Pinpoint the cell where the given text exists, returning its [x, y] midpoint coordinate. 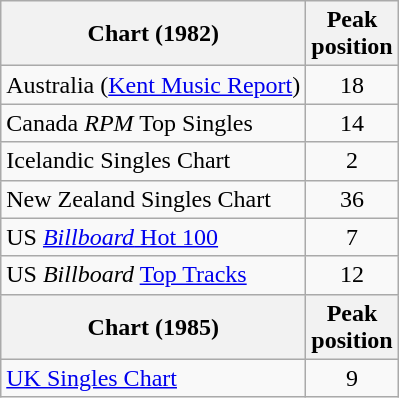
18 [352, 85]
36 [352, 199]
Chart (1985) [154, 326]
New Zealand Singles Chart [154, 199]
9 [352, 378]
Chart (1982) [154, 34]
Icelandic Singles Chart [154, 161]
14 [352, 123]
US Billboard Hot 100 [154, 237]
12 [352, 275]
Australia (Kent Music Report) [154, 85]
UK Singles Chart [154, 378]
US Billboard Top Tracks [154, 275]
Canada RPM Top Singles [154, 123]
7 [352, 237]
2 [352, 161]
